Locate the cell with the specified text and output its (x, y) center coordinate. 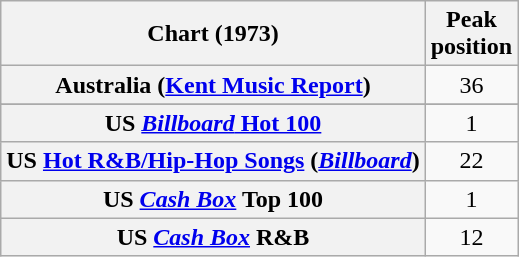
US Hot R&B/Hip-Hop Songs (Billboard) (213, 161)
36 (471, 85)
12 (471, 237)
Peakposition (471, 34)
Chart (1973) (213, 34)
Australia (Kent Music Report) (213, 85)
22 (471, 161)
US Billboard Hot 100 (213, 123)
US Cash Box Top 100 (213, 199)
US Cash Box R&B (213, 237)
